Find where the given text appears and provide that cell's center as [X, Y] coordinate. 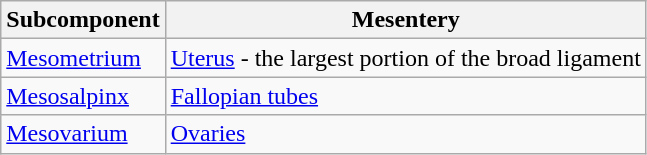
Mesometrium [83, 58]
Subcomponent [83, 20]
Uterus - the largest portion of the broad ligament [406, 58]
Ovaries [406, 134]
Mesosalpinx [83, 96]
Mesentery [406, 20]
Mesovarium [83, 134]
Fallopian tubes [406, 96]
